Pinpoint the cell where the given text exists, returning its [X, Y] midpoint coordinate. 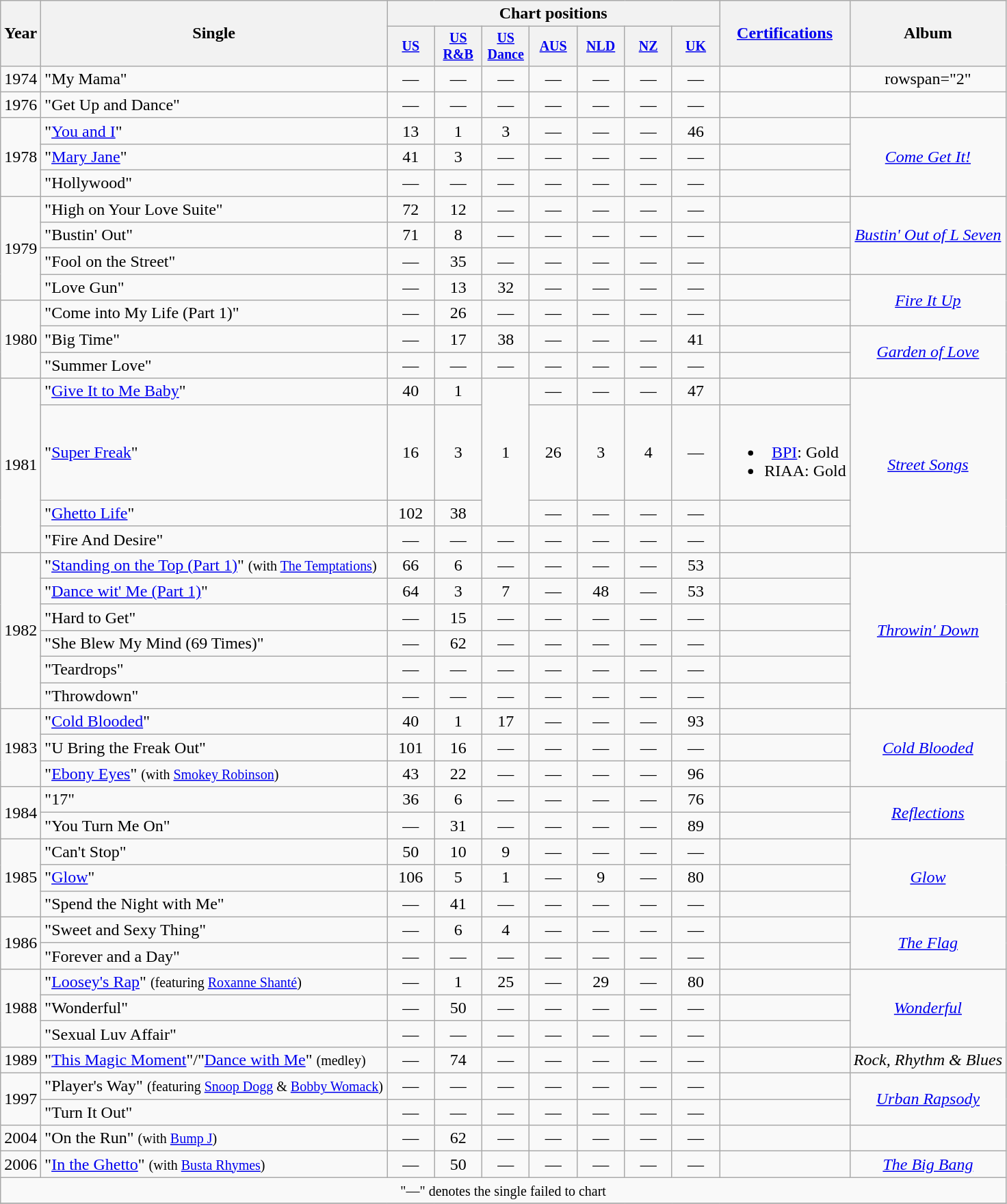
"Ebony Eyes" (with Smokey Robinson) [214, 774]
"Loosey's Rap" (featuring Roxanne Shanté) [214, 982]
The Flag [928, 943]
1989 [21, 1060]
25 [505, 982]
48 [601, 591]
"—" denotes the single failed to chart [503, 1190]
"Forever and a Day" [214, 956]
8 [458, 235]
10 [458, 852]
74 [458, 1060]
71 [410, 235]
AUS [553, 47]
"Player's Way" (featuring Snoop Dogg & Bobby Womack) [214, 1086]
USR&B [458, 47]
"Throwdown" [214, 696]
101 [410, 748]
"Fire And Desire" [214, 539]
36 [410, 800]
1980 [21, 339]
Chart positions [553, 14]
1988 [21, 1008]
"Sexual Luv Affair" [214, 1034]
15 [458, 617]
"Sweet and Sexy Thing" [214, 930]
29 [601, 982]
"Super Freak" [214, 452]
72 [410, 209]
1976 [21, 105]
NLD [601, 47]
7 [505, 591]
1978 [21, 157]
"Summer Love" [214, 365]
5 [458, 878]
"This Magic Moment"/"Dance with Me" (medley) [214, 1060]
1986 [21, 943]
"Fool on the Street" [214, 261]
47 [695, 391]
2006 [21, 1164]
Come Get It! [928, 157]
22 [458, 774]
"Glow" [214, 878]
"Standing on the Top (Part 1)" (with The Temptations) [214, 565]
1985 [21, 878]
"She Blew My Mind (69 Times)" [214, 643]
BPI: GoldRIAA: Gold [785, 452]
Rock, Rhythm & Blues [928, 1060]
106 [410, 878]
76 [695, 800]
"Teardrops" [214, 670]
US [410, 47]
1983 [21, 748]
USDance [505, 47]
"Can't Stop" [214, 852]
Throwin' Down [928, 630]
"Come into My Life (Part 1)" [214, 313]
93 [695, 722]
"Wonderful" [214, 1008]
Cold Blooded [928, 748]
Certifications [785, 34]
Fire It Up [928, 300]
Garden of Love [928, 352]
NZ [649, 47]
Single [214, 34]
32 [505, 287]
1981 [21, 465]
1997 [21, 1099]
"Love Gun" [214, 287]
"Get Up and Dance" [214, 105]
96 [695, 774]
1984 [21, 813]
"Ghetto Life" [214, 513]
"Big Time" [214, 339]
"Turn It Out" [214, 1112]
Bustin' Out of L Seven [928, 235]
1979 [21, 248]
"High on Your Love Suite" [214, 209]
Reflections [928, 813]
102 [410, 513]
The Big Bang [928, 1164]
46 [695, 131]
"Hard to Get" [214, 617]
"Dance wit' Me (Part 1)" [214, 591]
"My Mama" [214, 79]
"U Bring the Freak Out" [214, 748]
Wonderful [928, 1008]
64 [410, 591]
89 [695, 826]
"In the Ghetto" (with Busta Rhymes) [214, 1164]
2004 [21, 1138]
66 [410, 565]
"Hollywood" [214, 183]
"On the Run" (with Bump J) [214, 1138]
1982 [21, 630]
"Mary Jane" [214, 157]
"You Turn Me On" [214, 826]
"17" [214, 800]
31 [458, 826]
"Cold Blooded" [214, 722]
Year [21, 34]
1974 [21, 79]
"Give It to Me Baby" [214, 391]
"You and I" [214, 131]
43 [410, 774]
35 [458, 261]
Album [928, 34]
UK [695, 47]
"Spend the Night with Me" [214, 904]
Street Songs [928, 465]
12 [458, 209]
"Bustin' Out" [214, 235]
Urban Rapsody [928, 1099]
Glow [928, 878]
rowspan="2" [928, 79]
